Extract the [X, Y] coordinate from the center of the cell holding the provided text.  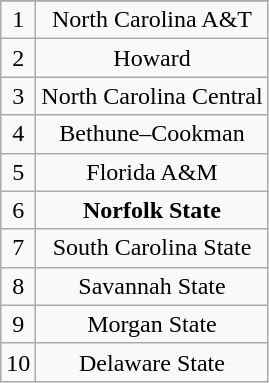
4 [18, 134]
9 [18, 324]
Norfolk State [152, 210]
South Carolina State [152, 248]
5 [18, 172]
Bethune–Cookman [152, 134]
Howard [152, 58]
3 [18, 96]
Savannah State [152, 286]
6 [18, 210]
Morgan State [152, 324]
8 [18, 286]
North Carolina Central [152, 96]
Delaware State [152, 362]
1 [18, 20]
North Carolina A&T [152, 20]
10 [18, 362]
7 [18, 248]
2 [18, 58]
Florida A&M [152, 172]
